Locate the cell with the specified text and output its (X, Y) center coordinate. 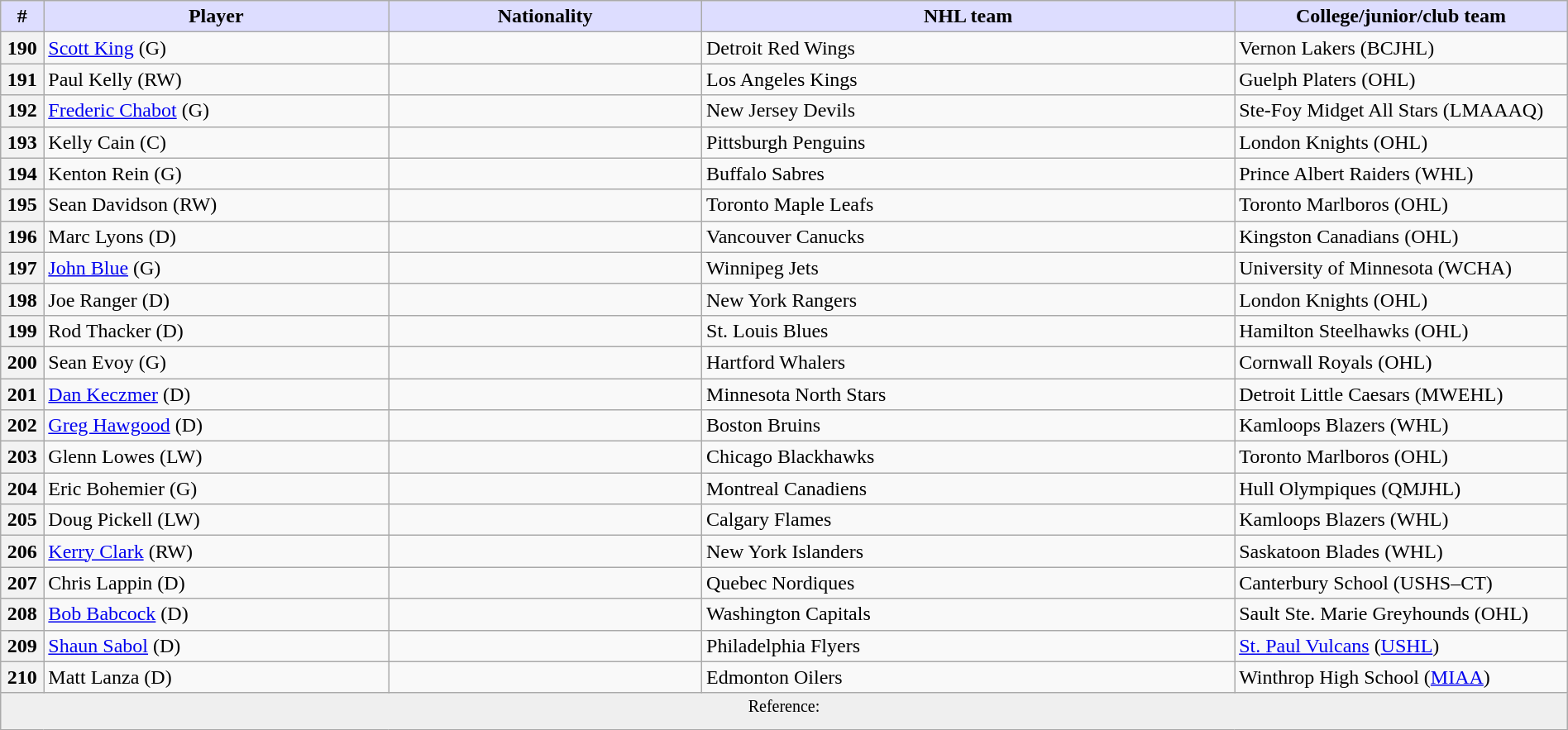
210 (22, 677)
University of Minnesota (WCHA) (1401, 268)
Prince Albert Raiders (WHL) (1401, 174)
Detroit Red Wings (968, 48)
Canterbury School (USHS–CT) (1401, 583)
197 (22, 268)
195 (22, 205)
190 (22, 48)
Shaun Sabol (D) (217, 646)
Buffalo Sabres (968, 174)
Doug Pickell (LW) (217, 520)
202 (22, 426)
199 (22, 331)
Edmonton Oilers (968, 677)
Greg Hawgood (D) (217, 426)
Calgary Flames (968, 520)
Boston Bruins (968, 426)
Frederic Chabot (G) (217, 111)
St. Paul Vulcans (USHL) (1401, 646)
Washington Capitals (968, 614)
Eric Bohemier (G) (217, 489)
192 (22, 111)
Winthrop High School (MIAA) (1401, 677)
New Jersey Devils (968, 111)
207 (22, 583)
Hamilton Steelhawks (OHL) (1401, 331)
194 (22, 174)
Vernon Lakers (BCJHL) (1401, 48)
193 (22, 142)
Glenn Lowes (LW) (217, 457)
Dan Keczmer (D) (217, 394)
Reference: (784, 711)
Guelph Platers (OHL) (1401, 79)
201 (22, 394)
208 (22, 614)
Matt Lanza (D) (217, 677)
College/junior/club team (1401, 17)
Cornwall Royals (OHL) (1401, 362)
200 (22, 362)
Kingston Canadians (OHL) (1401, 236)
New York Rangers (968, 299)
Winnipeg Jets (968, 268)
Sean Davidson (RW) (217, 205)
NHL team (968, 17)
Vancouver Canucks (968, 236)
209 (22, 646)
Hull Olympiques (QMJHL) (1401, 489)
Kenton Rein (G) (217, 174)
Nationality (546, 17)
Player (217, 17)
Detroit Little Caesars (MWEHL) (1401, 394)
206 (22, 551)
Chris Lappin (D) (217, 583)
Chicago Blackhawks (968, 457)
New York Islanders (968, 551)
# (22, 17)
Bob Babcock (D) (217, 614)
Montreal Canadiens (968, 489)
Hartford Whalers (968, 362)
198 (22, 299)
204 (22, 489)
Rod Thacker (D) (217, 331)
Minnesota North Stars (968, 394)
Kerry Clark (RW) (217, 551)
Paul Kelly (RW) (217, 79)
Pittsburgh Penguins (968, 142)
John Blue (G) (217, 268)
Ste-Foy Midget All Stars (LMAAAQ) (1401, 111)
Sean Evoy (G) (217, 362)
203 (22, 457)
205 (22, 520)
Sault Ste. Marie Greyhounds (OHL) (1401, 614)
196 (22, 236)
St. Louis Blues (968, 331)
Marc Lyons (D) (217, 236)
Scott King (G) (217, 48)
Saskatoon Blades (WHL) (1401, 551)
Kelly Cain (C) (217, 142)
Quebec Nordiques (968, 583)
Joe Ranger (D) (217, 299)
Los Angeles Kings (968, 79)
191 (22, 79)
Toronto Maple Leafs (968, 205)
Philadelphia Flyers (968, 646)
